Locate the cell with the specified text and output its (X, Y) center coordinate. 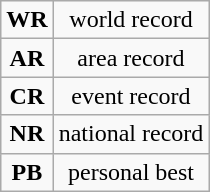
CR (27, 96)
personal best (131, 172)
world record (131, 20)
NR (27, 134)
AR (27, 58)
PB (27, 172)
WR (27, 20)
event record (131, 96)
national record (131, 134)
area record (131, 58)
